For the text-containing cell, return its midpoint in [x, y] coordinate format. 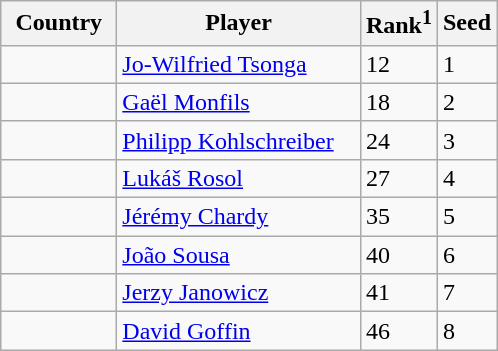
Lukáš Rosol [239, 178]
Seed [466, 24]
João Sousa [239, 255]
Jérémy Chardy [239, 217]
8 [466, 331]
Gaël Monfils [239, 102]
7 [466, 293]
Player [239, 24]
David Goffin [239, 331]
46 [398, 331]
1 [466, 64]
12 [398, 64]
24 [398, 140]
Country [59, 24]
5 [466, 217]
4 [466, 178]
6 [466, 255]
27 [398, 178]
2 [466, 102]
41 [398, 293]
Jerzy Janowicz [239, 293]
3 [466, 140]
Philipp Kohlschreiber [239, 140]
18 [398, 102]
Rank1 [398, 24]
Jo-Wilfried Tsonga [239, 64]
40 [398, 255]
35 [398, 217]
